Identify which cell holds the provided text, then report its [x, y] central coordinate. 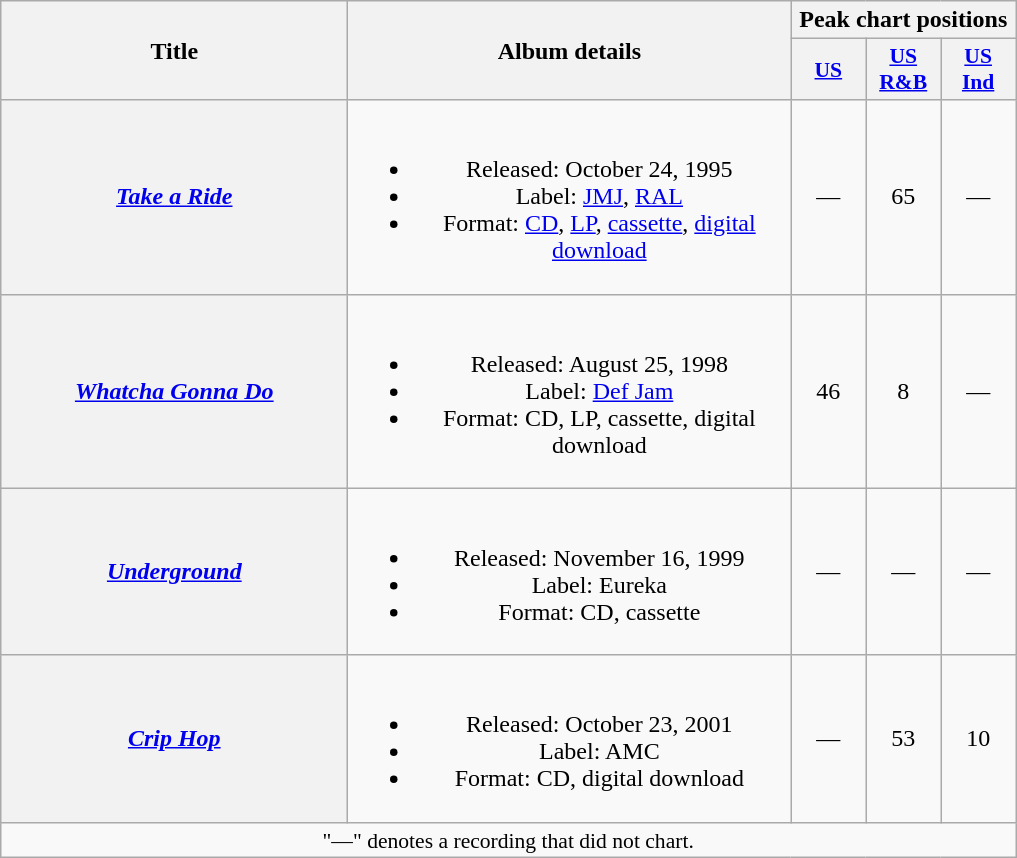
Released: October 24, 1995Label: JMJ, RALFormat: CD, LP, cassette, digital download [570, 197]
Peak chart positions [904, 20]
8 [904, 391]
Take a Ride [174, 197]
Underground [174, 572]
Crip Hop [174, 738]
Released: August 25, 1998Label: Def JamFormat: CD, LP, cassette, digital download [570, 391]
46 [828, 391]
Whatcha Gonna Do [174, 391]
"—" denotes a recording that did not chart. [508, 840]
USInd [978, 70]
53 [904, 738]
Released: October 23, 2001Label: AMCFormat: CD, digital download [570, 738]
10 [978, 738]
Album details [570, 50]
US R&B [904, 70]
65 [904, 197]
US [828, 70]
Title [174, 50]
Released: November 16, 1999Label: EurekaFormat: CD, cassette [570, 572]
